For the text-containing cell, return its midpoint in (x, y) coordinate format. 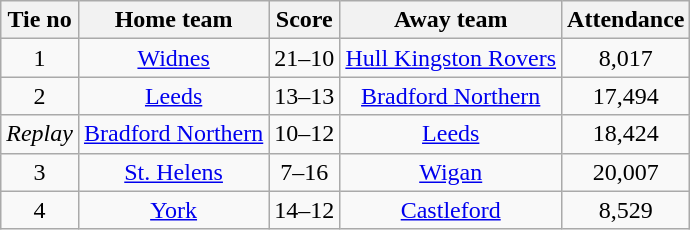
1 (40, 58)
Tie no (40, 20)
Wigan (451, 172)
Score (304, 20)
Away team (451, 20)
Widnes (173, 58)
Replay (40, 134)
8,529 (626, 210)
18,424 (626, 134)
Home team (173, 20)
Hull Kingston Rovers (451, 58)
St. Helens (173, 172)
10–12 (304, 134)
3 (40, 172)
17,494 (626, 96)
2 (40, 96)
7–16 (304, 172)
4 (40, 210)
13–13 (304, 96)
York (173, 210)
21–10 (304, 58)
20,007 (626, 172)
Attendance (626, 20)
8,017 (626, 58)
14–12 (304, 210)
Castleford (451, 210)
